From the cell containing the given text, extract its center point as [X, Y] coordinate. 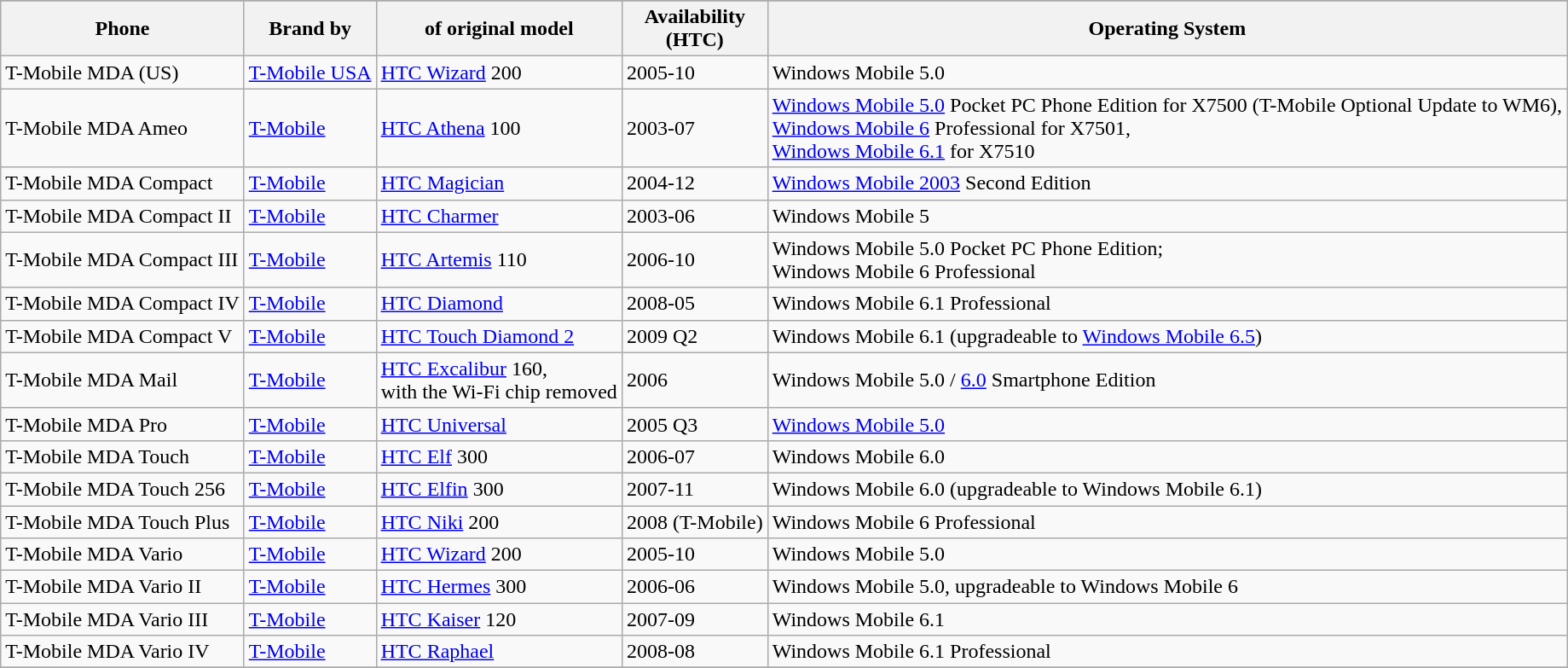
HTC Niki 200 [499, 521]
2006-10 [694, 259]
HTC Raphael [499, 652]
Windows Mobile 6.0 [1166, 456]
HTC Universal [499, 424]
T-Mobile MDA Vario III [123, 619]
Windows Mobile 6 Professional [1166, 521]
2004-12 [694, 183]
T-Mobile MDA Touch Plus [123, 521]
Windows Mobile 5 [1166, 216]
T-Mobile USA [310, 73]
Operating System [1166, 29]
2008-05 [694, 304]
Windows Mobile 6.0 (upgradeable to Windows Mobile 6.1) [1166, 489]
T-Mobile MDA Ameo [123, 128]
Windows Mobile 5.0 Pocket PC Phone Edition;Windows Mobile 6 Professional [1166, 259]
2008 (T-Mobile) [694, 521]
HTC Charmer [499, 216]
Phone [123, 29]
HTC Elfin 300 [499, 489]
Windows Mobile 6.1 [1166, 619]
HTC Excalibur 160,with the Wi-Fi chip removed [499, 380]
HTC Kaiser 120 [499, 619]
T-Mobile MDA Pro [123, 424]
Windows Mobile 5.0, upgradeable to Windows Mobile 6 [1166, 587]
Windows Mobile 6.1 (upgradeable to Windows Mobile 6.5) [1166, 336]
2003-06 [694, 216]
2006-06 [694, 587]
2003-07 [694, 128]
T-Mobile MDA Compact III [123, 259]
Windows Mobile 5.0 / 6.0 Smartphone Edition [1166, 380]
Windows Mobile 2003 Second Edition [1166, 183]
T-Mobile MDA Mail [123, 380]
2008-08 [694, 652]
T-Mobile MDA Vario [123, 555]
T-Mobile MDA Vario II [123, 587]
HTC Touch Diamond 2 [499, 336]
T-Mobile MDA Compact [123, 183]
2009 Q2 [694, 336]
HTC Elf 300 [499, 456]
T-Mobile MDA Compact IV [123, 304]
2007-09 [694, 619]
2006 [694, 380]
HTC Hermes 300 [499, 587]
T-Mobile MDA Compact II [123, 216]
HTC Magician [499, 183]
HTC Diamond [499, 304]
2007-11 [694, 489]
2006-07 [694, 456]
2005 Q3 [694, 424]
of original model [499, 29]
T-Mobile MDA Touch [123, 456]
HTC Artemis 110 [499, 259]
Brand by [310, 29]
Availability(HTC) [694, 29]
T-Mobile MDA Vario IV [123, 652]
HTC Athena 100 [499, 128]
T-Mobile MDA Touch 256 [123, 489]
T-Mobile MDA (US) [123, 73]
T-Mobile MDA Compact V [123, 336]
